Extract the [x, y] coordinate from the center of the cell holding the provided text.  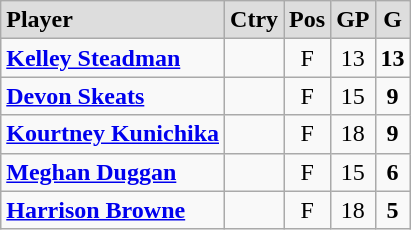
5 [392, 210]
Meghan Duggan [113, 172]
Kourtney Kunichika [113, 134]
6 [392, 172]
G [392, 20]
Pos [308, 20]
Devon Skeats [113, 96]
GP [353, 20]
Kelley Steadman [113, 58]
Player [113, 20]
Ctry [254, 20]
Harrison Browne [113, 210]
